Pinpoint the cell where the given text exists, returning its (X, Y) midpoint coordinate. 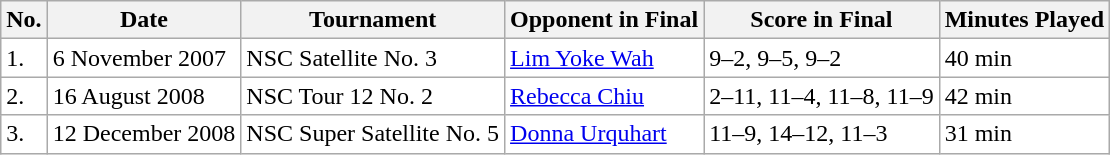
No. (24, 20)
3. (24, 134)
Minutes Played (1024, 20)
Score in Final (822, 20)
6 November 2007 (144, 58)
31 min (1024, 134)
40 min (1024, 58)
Donna Urquhart (604, 134)
Rebecca Chiu (604, 96)
1. (24, 58)
NSC Tour 12 No. 2 (373, 96)
42 min (1024, 96)
Tournament (373, 20)
Date (144, 20)
Lim Yoke Wah (604, 58)
2–11, 11–4, 11–8, 11–9 (822, 96)
2. (24, 96)
Opponent in Final (604, 20)
NSC Super Satellite No. 5 (373, 134)
11–9, 14–12, 11–3 (822, 134)
16 August 2008 (144, 96)
12 December 2008 (144, 134)
9–2, 9–5, 9–2 (822, 58)
NSC Satellite No. 3 (373, 58)
